Provide the (x, y) coordinate of the cell's center where the given text is located.  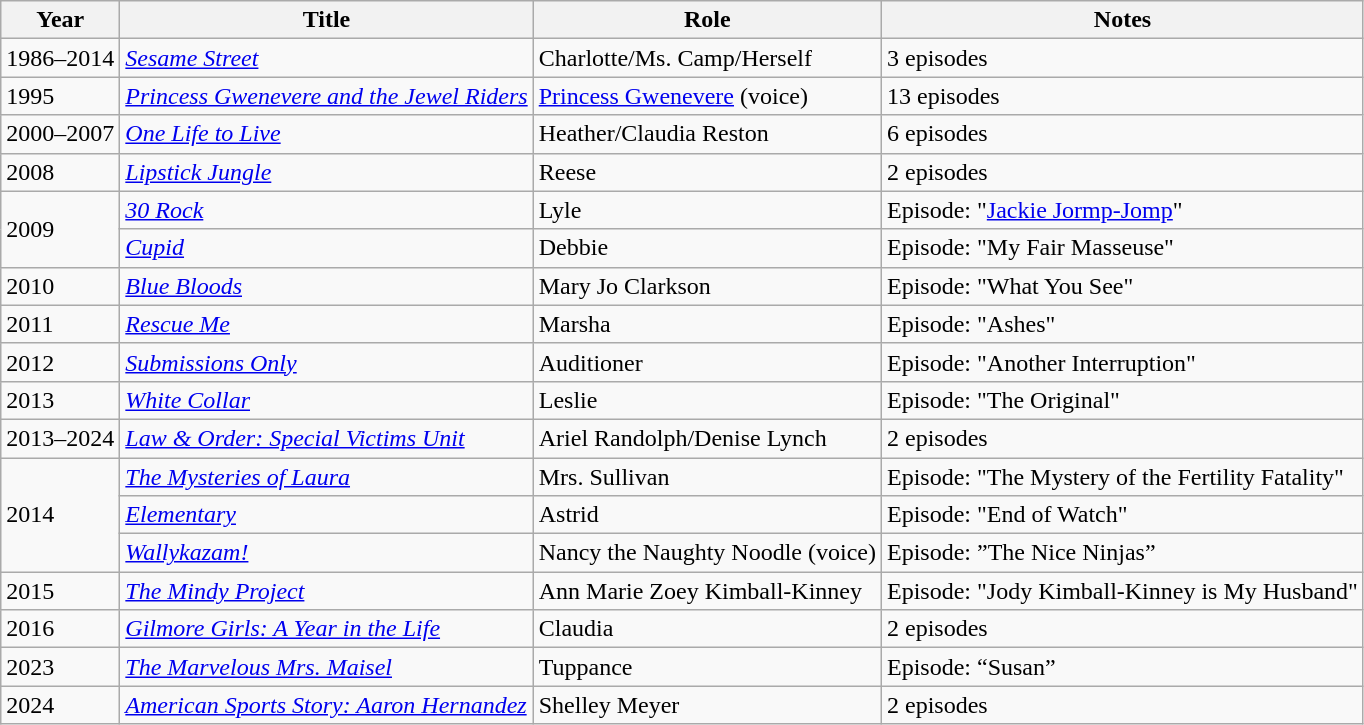
1995 (60, 96)
Submissions Only (326, 362)
The Mysteries of Laura (326, 477)
The Marvelous Mrs. Maisel (326, 667)
Charlotte/Ms. Camp/Herself (707, 58)
Episode: "My Fair Masseuse" (1122, 248)
Episode: "Jody Kimball-Kinney is My Husband" (1122, 591)
Title (326, 20)
Nancy the Naughty Noodle (voice) (707, 553)
Heather/Claudia Reston (707, 134)
Debbie (707, 248)
2008 (60, 172)
Episode: "The Original" (1122, 400)
Princess Gwenevere (voice) (707, 96)
Episode: “Susan” (1122, 667)
The Mindy Project (326, 591)
Lyle (707, 210)
2011 (60, 324)
Rescue Me (326, 324)
One Life to Live (326, 134)
Mrs. Sullivan (707, 477)
Episode: "What You See" (1122, 286)
Episode: "End of Watch" (1122, 515)
Princess Gwenevere and the Jewel Riders (326, 96)
2012 (60, 362)
Episode: ”The Nice Ninjas” (1122, 553)
Wallykazam! (326, 553)
Mary Jo Clarkson (707, 286)
Reese (707, 172)
Shelley Meyer (707, 705)
Tuppance (707, 667)
30 Rock (326, 210)
2024 (60, 705)
Leslie (707, 400)
White Collar (326, 400)
Elementary (326, 515)
Marsha (707, 324)
2023 (60, 667)
Notes (1122, 20)
2015 (60, 591)
Blue Bloods (326, 286)
1986–2014 (60, 58)
Episode: "Ashes" (1122, 324)
Gilmore Girls: A Year in the Life (326, 629)
Astrid (707, 515)
Auditioner (707, 362)
Ariel Randolph/Denise Lynch (707, 438)
3 episodes (1122, 58)
Episode: "Jackie Jormp-Jomp" (1122, 210)
2013–2024 (60, 438)
2014 (60, 515)
Ann Marie Zoey Kimball-Kinney (707, 591)
2010 (60, 286)
13 episodes (1122, 96)
2016 (60, 629)
Episode: "The Mystery of the Fertility Fatality" (1122, 477)
Law & Order: Special Victims Unit (326, 438)
Role (707, 20)
American Sports Story: Aaron Hernandez (326, 705)
Year (60, 20)
Sesame Street (326, 58)
Claudia (707, 629)
2013 (60, 400)
Episode: "Another Interruption" (1122, 362)
6 episodes (1122, 134)
Cupid (326, 248)
Lipstick Jungle (326, 172)
2000–2007 (60, 134)
2009 (60, 229)
